Detect which cell encompasses the target text, then output its [x, y] center coordinate. 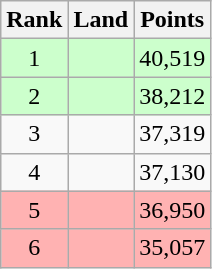
6 [34, 248]
38,212 [172, 96]
2 [34, 96]
37,319 [172, 134]
1 [34, 58]
Land [101, 20]
3 [34, 134]
Rank [34, 20]
4 [34, 172]
35,057 [172, 248]
5 [34, 210]
Points [172, 20]
37,130 [172, 172]
40,519 [172, 58]
36,950 [172, 210]
